Scan for the cell matching the given text and deliver its [x, y] coordinate at center. 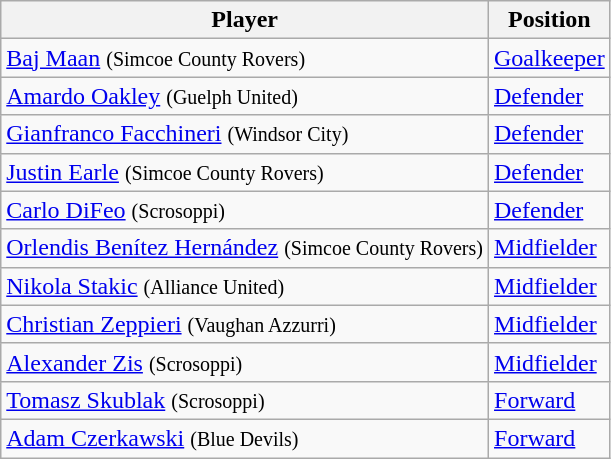
Position [550, 20]
Nikola Stakic (Alliance United) [245, 286]
Justin Earle (Simcoe County Rovers) [245, 172]
Gianfranco Facchineri (Windsor City) [245, 134]
Christian Zeppieri (Vaughan Azzurri) [245, 324]
Alexander Zis (Scrosoppi) [245, 362]
Carlo DiFeo (Scrosoppi) [245, 210]
Orlendis Benítez Hernández (Simcoe County Rovers) [245, 248]
Tomasz Skublak (Scrosoppi) [245, 400]
Baj Maan (Simcoe County Rovers) [245, 58]
Goalkeeper [550, 58]
Amardo Oakley (Guelph United) [245, 96]
Player [245, 20]
Adam Czerkawski (Blue Devils) [245, 438]
